Provide the (X, Y) coordinate of the cell's center where the given text is located.  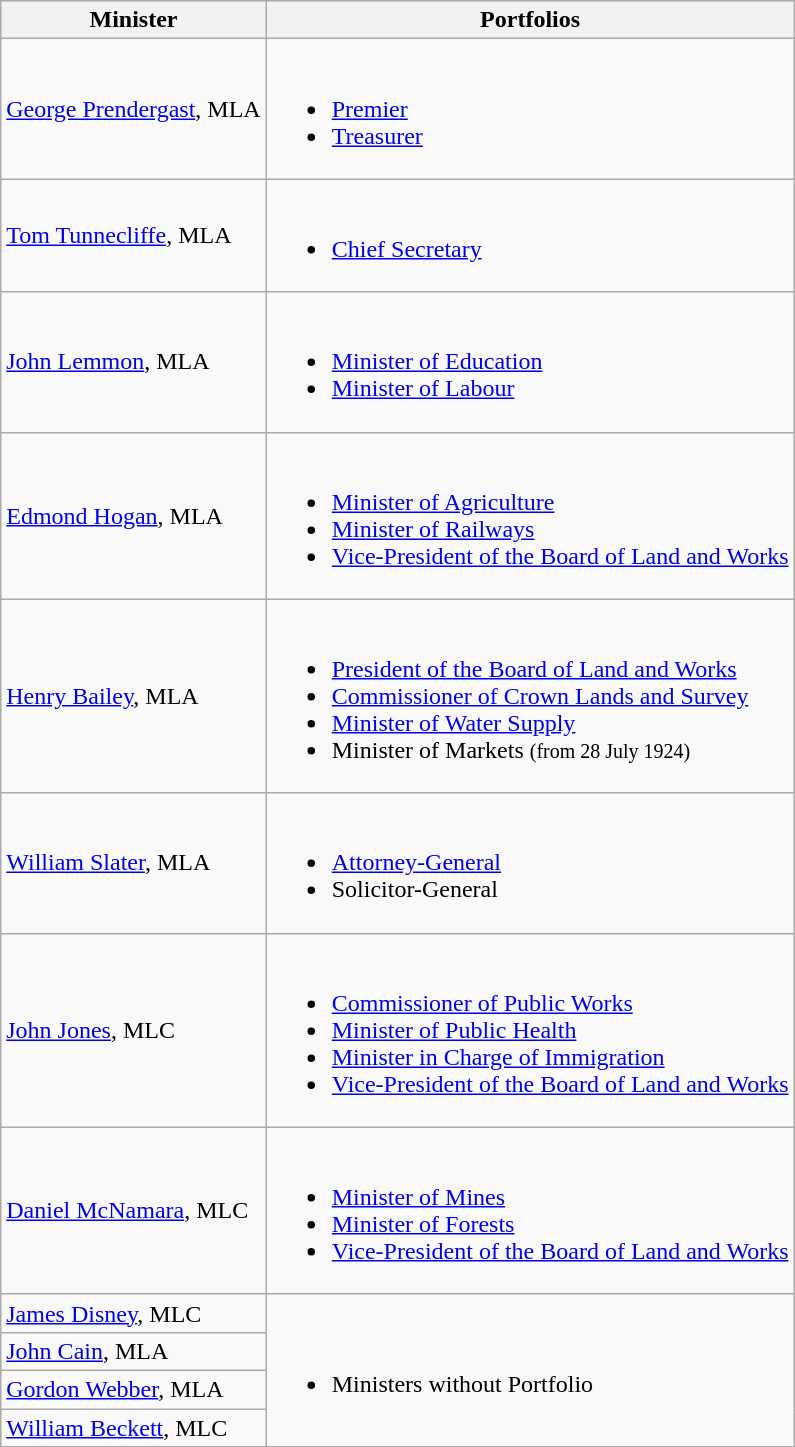
Tom Tunnecliffe, MLA (134, 236)
Edmond Hogan, MLA (134, 516)
William Beckett, MLC (134, 1427)
Gordon Webber, MLA (134, 1389)
Daniel McNamara, MLC (134, 1210)
PremierTreasurer (530, 109)
Ministers without Portfolio (530, 1370)
Portfolios (530, 20)
Minister of EducationMinister of Labour (530, 362)
John Jones, MLC (134, 1030)
William Slater, MLA (134, 863)
John Cain, MLA (134, 1351)
Chief Secretary (530, 236)
President of the Board of Land and WorksCommissioner of Crown Lands and SurveyMinister of Water SupplyMinister of Markets (from 28 July 1924) (530, 696)
Commissioner of Public WorksMinister of Public HealthMinister in Charge of ImmigrationVice-President of the Board of Land and Works (530, 1030)
Henry Bailey, MLA (134, 696)
John Lemmon, MLA (134, 362)
Attorney-GeneralSolicitor-General (530, 863)
George Prendergast, MLA (134, 109)
James Disney, MLC (134, 1313)
Minister of MinesMinister of ForestsVice-President of the Board of Land and Works (530, 1210)
Minister of AgricultureMinister of RailwaysVice-President of the Board of Land and Works (530, 516)
Minister (134, 20)
